Detect which cell encompasses the target text, then output its (x, y) center coordinate. 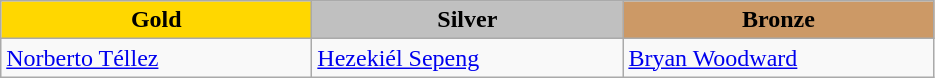
Silver (468, 20)
Hezekiél Sepeng (468, 58)
Norberto Téllez (156, 58)
Gold (156, 20)
Bronze (778, 20)
Bryan Woodward (778, 58)
